Search for the cell housing the specified text and yield its (x, y) center coordinate. 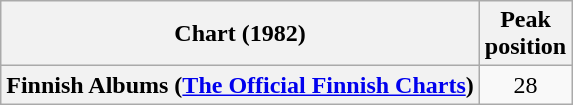
Finnish Albums (The Official Finnish Charts) (240, 85)
Chart (1982) (240, 34)
Peakposition (525, 34)
28 (525, 85)
